Identify which cell holds the provided text, then report its [x, y] central coordinate. 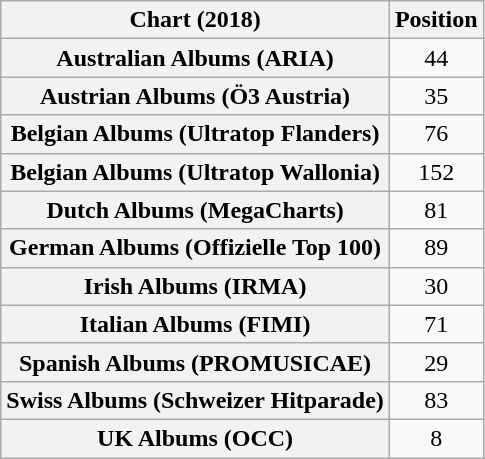
81 [436, 210]
Dutch Albums (MegaCharts) [196, 210]
Position [436, 20]
Spanish Albums (PROMUSICAE) [196, 362]
8 [436, 438]
44 [436, 58]
83 [436, 400]
30 [436, 286]
Austrian Albums (Ö3 Austria) [196, 96]
71 [436, 324]
Chart (2018) [196, 20]
35 [436, 96]
Australian Albums (ARIA) [196, 58]
Swiss Albums (Schweizer Hitparade) [196, 400]
Belgian Albums (Ultratop Wallonia) [196, 172]
Belgian Albums (Ultratop Flanders) [196, 134]
Irish Albums (IRMA) [196, 286]
89 [436, 248]
76 [436, 134]
UK Albums (OCC) [196, 438]
German Albums (Offizielle Top 100) [196, 248]
29 [436, 362]
Italian Albums (FIMI) [196, 324]
152 [436, 172]
